Return the [x, y] coordinate for the center point of the cell that contains the specified text.  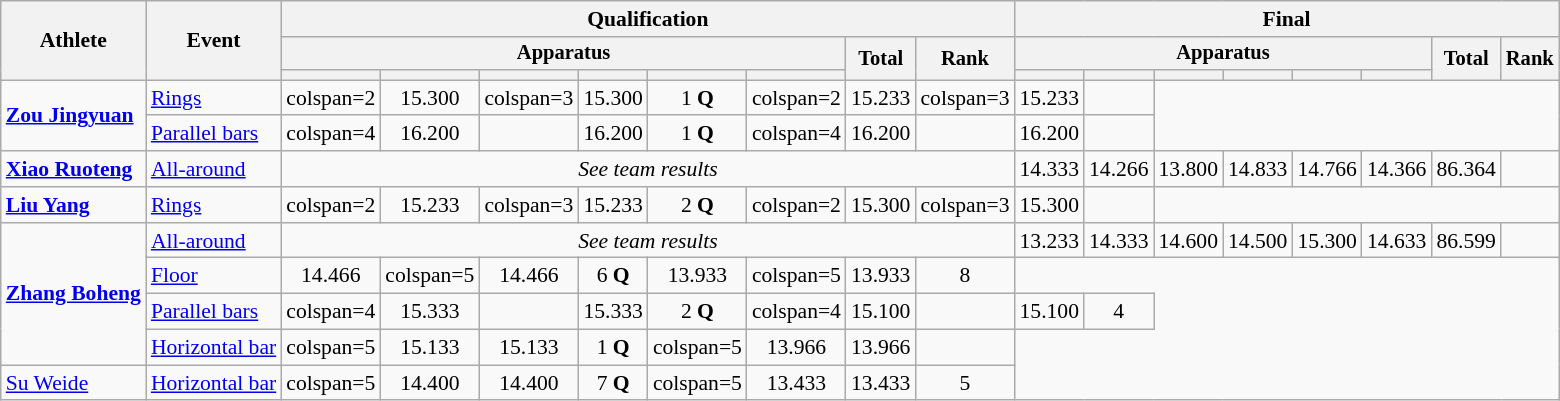
7 Q [612, 383]
86.364 [1466, 169]
Liu Yang [74, 205]
13.800 [1188, 169]
Athlete [74, 40]
Floor [214, 276]
Final [1287, 19]
14.266 [1118, 169]
8 [964, 276]
Event [214, 40]
Su Weide [74, 383]
14.766 [1326, 169]
Zou Jingyuan [74, 116]
6 Q [612, 276]
86.599 [1466, 241]
Qualification [648, 19]
Xiao Ruoteng [74, 169]
Zhang Boheng [74, 294]
14.633 [1396, 241]
13.233 [1050, 241]
4 [1118, 312]
14.833 [1258, 169]
14.600 [1188, 241]
5 [964, 383]
14.366 [1396, 169]
14.500 [1258, 241]
